Scan for the cell matching the given text and deliver its [x, y] coordinate at center. 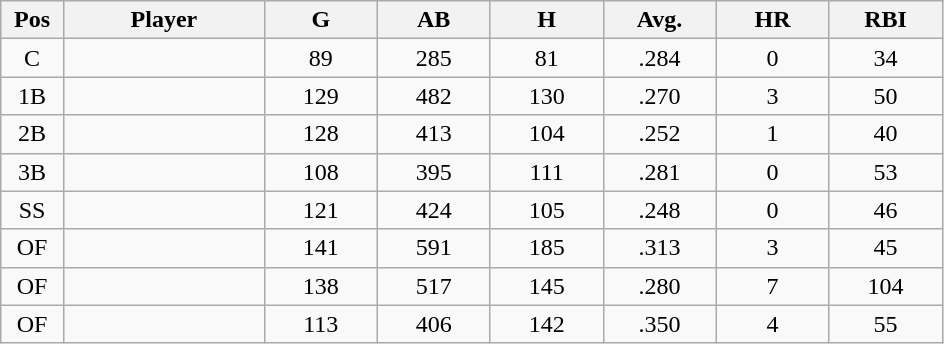
4 [772, 324]
1 [772, 134]
Pos [32, 20]
.284 [660, 58]
482 [434, 96]
1B [32, 96]
.280 [660, 286]
185 [546, 248]
RBI [886, 20]
.270 [660, 96]
105 [546, 210]
C [32, 58]
Avg. [660, 20]
141 [320, 248]
HR [772, 20]
89 [320, 58]
55 [886, 324]
.281 [660, 172]
3B [32, 172]
34 [886, 58]
121 [320, 210]
142 [546, 324]
395 [434, 172]
128 [320, 134]
53 [886, 172]
50 [886, 96]
81 [546, 58]
H [546, 20]
.252 [660, 134]
.350 [660, 324]
138 [320, 286]
2B [32, 134]
517 [434, 286]
413 [434, 134]
AB [434, 20]
111 [546, 172]
424 [434, 210]
.248 [660, 210]
406 [434, 324]
G [320, 20]
129 [320, 96]
45 [886, 248]
130 [546, 96]
145 [546, 286]
591 [434, 248]
113 [320, 324]
7 [772, 286]
SS [32, 210]
46 [886, 210]
.313 [660, 248]
40 [886, 134]
285 [434, 58]
108 [320, 172]
Player [164, 20]
